From the cell containing the given text, extract its center point as (x, y) coordinate. 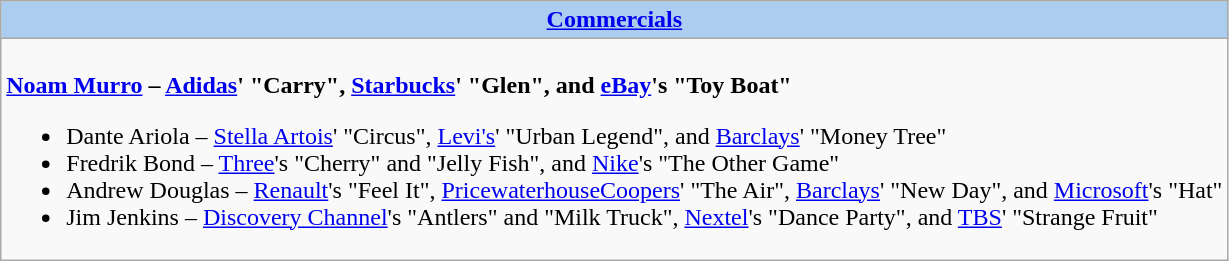
Commercials (614, 20)
